From the cell containing the given text, extract its center point as (x, y) coordinate. 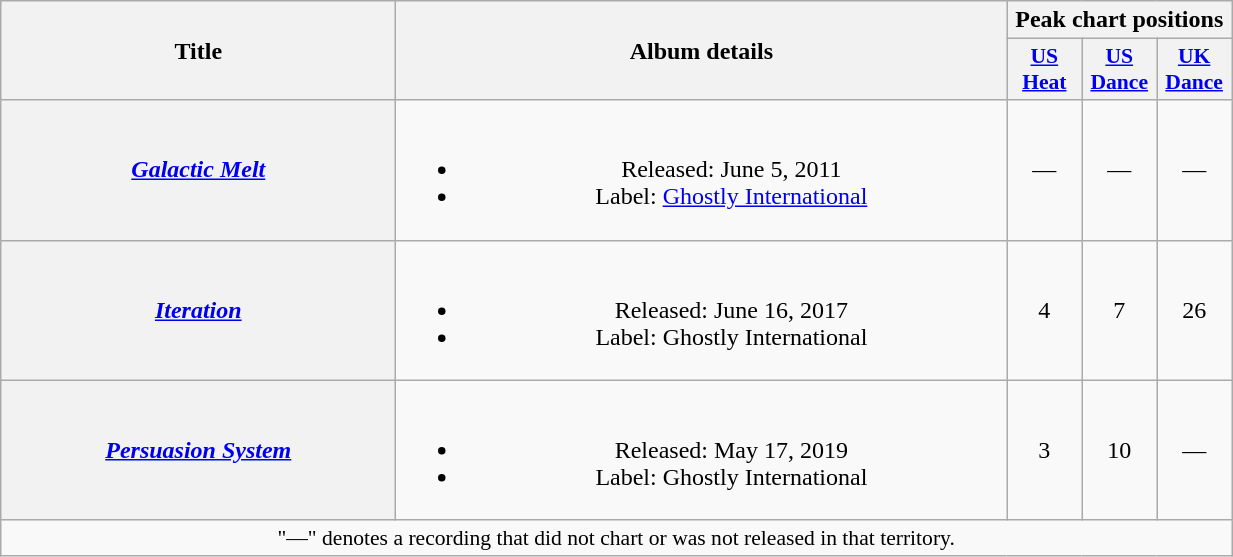
10 (1120, 450)
Galactic Melt (198, 170)
26 (1194, 310)
USHeat (1044, 70)
7 (1120, 310)
Iteration (198, 310)
Released: June 5, 2011Label: Ghostly International (702, 170)
3 (1044, 450)
"—" denotes a recording that did not chart or was not released in that territory. (616, 538)
Persuasion System (198, 450)
UKDance (1194, 70)
Peak chart positions (1120, 20)
Album details (702, 50)
Title (198, 50)
4 (1044, 310)
Released: May 17, 2019Label: Ghostly International (702, 450)
USDance (1120, 70)
Released: June 16, 2017Label: Ghostly International (702, 310)
